Return [X, Y] of the center of cell containing provided text 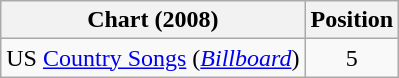
Chart (2008) [153, 20]
5 [352, 58]
US Country Songs (Billboard) [153, 58]
Position [352, 20]
